Extract the [X, Y] coordinate from the center of the cell holding the provided text.  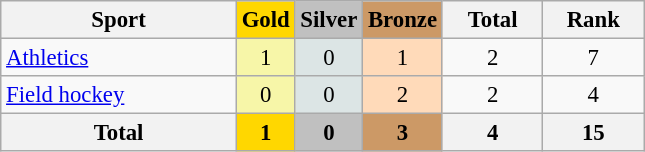
7 [594, 58]
3 [403, 133]
Field hockey [119, 95]
Sport [119, 20]
Gold [266, 20]
15 [594, 133]
Rank [594, 20]
Silver [329, 20]
Bronze [403, 20]
Athletics [119, 58]
